Identify which cell holds the provided text, then report its (x, y) central coordinate. 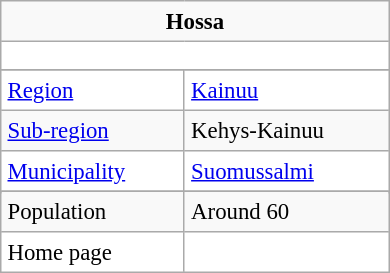
Suomussalmi (286, 171)
Sub-region (93, 130)
Hossa (195, 21)
Around 60 (286, 211)
Kehys-Kainuu (286, 130)
Region (93, 90)
Home page (93, 252)
Municipality (93, 171)
Population (93, 211)
Kainuu (286, 90)
